From the cell containing the given text, extract its center point as [X, Y] coordinate. 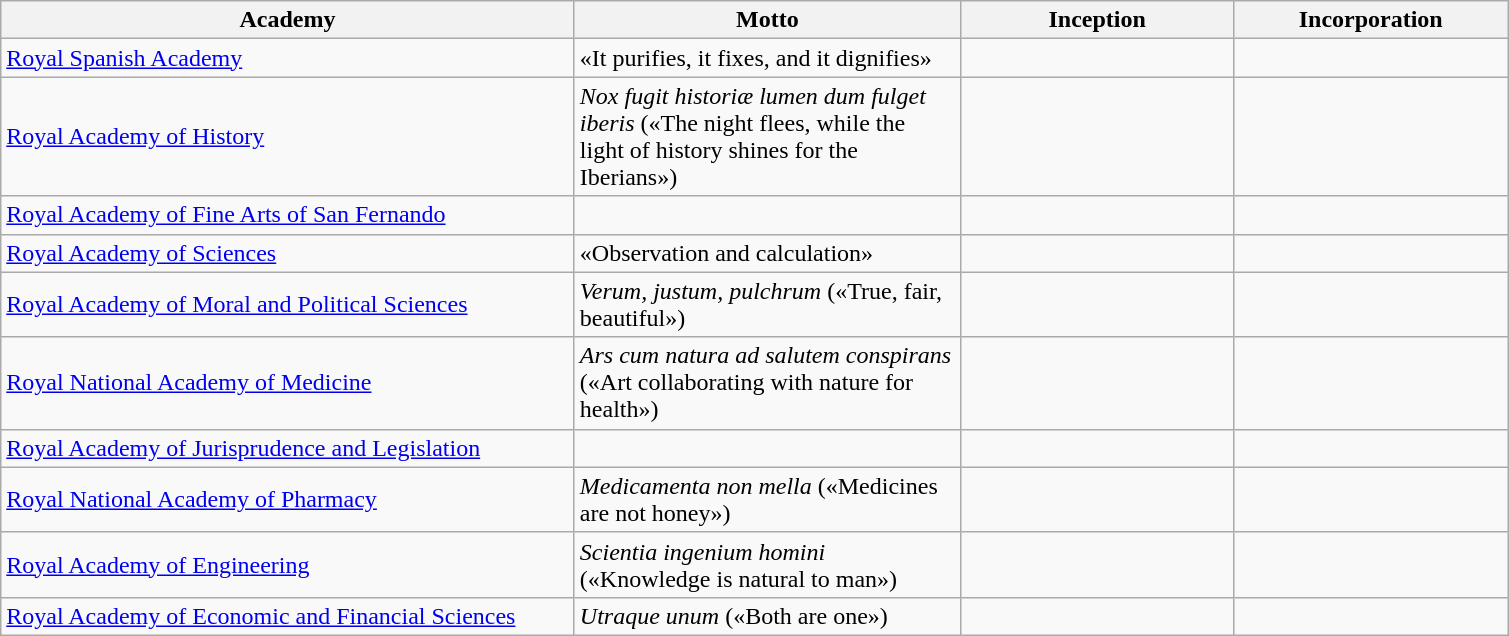
Nox fugit historiæ lumen dum fulget iberis («The night flees, while the light of history shines for the Iberians») [767, 136]
Medicamenta non mella («Medicines are not honey») [767, 500]
Scientia ingenium homini («Knowledge is natural to man») [767, 564]
Inception [1097, 20]
Ars cum natura ad salutem conspirans («Art collaborating with nature for health») [767, 383]
Royal Academy of Fine Arts of San Fernando [288, 215]
Royal Spanish Academy [288, 58]
Royal Academy of History [288, 136]
Royal Academy of Moral and Political Sciences [288, 304]
Royal Academy of Jurisprudence and Legislation [288, 448]
Royal National Academy of Pharmacy [288, 500]
«It purifies, it fixes, and it dignifies» [767, 58]
Royal Academy of Engineering [288, 564]
Royal National Academy of Medicine [288, 383]
«Observation and calculation» [767, 253]
Royal Academy of Sciences [288, 253]
Royal Academy of Economic and Financial Sciences [288, 616]
Motto [767, 20]
Verum, justum, pulchrum («True, fair, beautiful») [767, 304]
Incorporation [1371, 20]
Utraque unum («Both are one») [767, 616]
Academy [288, 20]
